Locate the cell with the specified text and output its [X, Y] center coordinate. 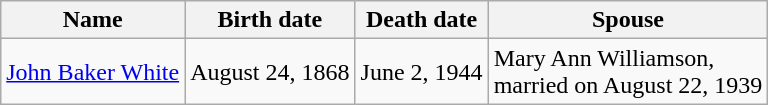
Spouse [628, 20]
August 24, 1868 [270, 72]
June 2, 1944 [422, 72]
Death date [422, 20]
John Baker White [93, 72]
Birth date [270, 20]
Mary Ann Williamson,married on August 22, 1939 [628, 72]
Name [93, 20]
